Detect which cell encompasses the target text, then output its (x, y) center coordinate. 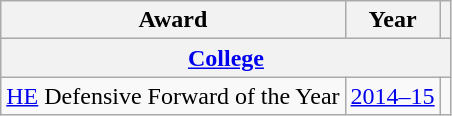
College (226, 58)
HE Defensive Forward of the Year (173, 96)
Award (173, 20)
2014–15 (392, 96)
Year (392, 20)
